Provide the [x, y] coordinate of the cell's center where the given text is located.  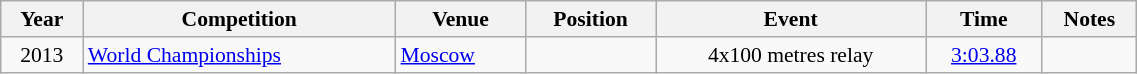
Event [791, 19]
Notes [1090, 19]
World Championships [240, 55]
Time [984, 19]
2013 [42, 55]
3:03.88 [984, 55]
Venue [461, 19]
Competition [240, 19]
4x100 metres relay [791, 55]
Moscow [461, 55]
Year [42, 19]
Position [591, 19]
